From the cell containing the given text, extract its center point as [x, y] coordinate. 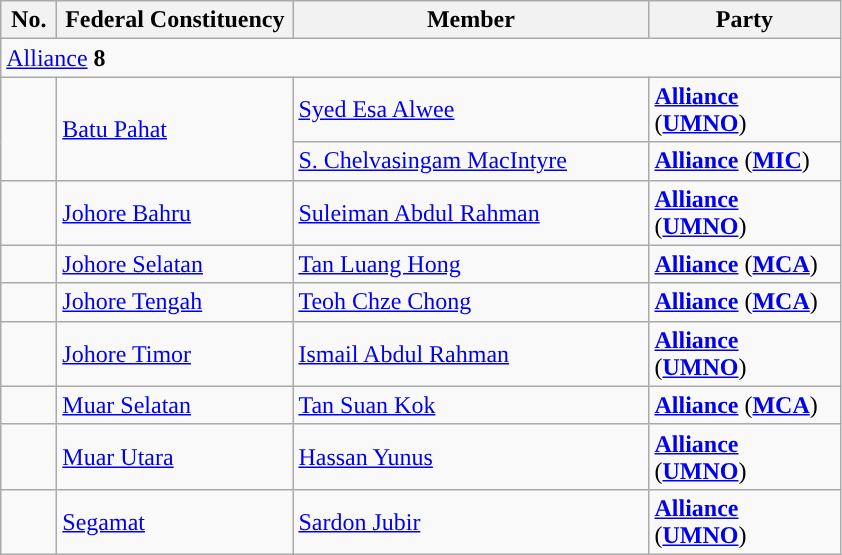
Sardon Jubir [471, 522]
Alliance (MIC) [744, 161]
Syed Esa Alwee [471, 110]
Johore Selatan [175, 264]
Member [471, 20]
Johore Bahru [175, 212]
Segamat [175, 522]
Tan Luang Hong [471, 264]
Muar Utara [175, 456]
Johore Tengah [175, 302]
Teoh Chze Chong [471, 302]
Suleiman Abdul Rahman [471, 212]
Federal Constituency [175, 20]
Alliance 8 [420, 58]
S. Chelvasingam MacIntyre [471, 161]
Johore Timor [175, 354]
Tan Suan Kok [471, 405]
Party [744, 20]
Batu Pahat [175, 128]
Ismail Abdul Rahman [471, 354]
Muar Selatan [175, 405]
No. [29, 20]
Hassan Yunus [471, 456]
